Return the [x, y] coordinate for the center point of the cell that contains the specified text.  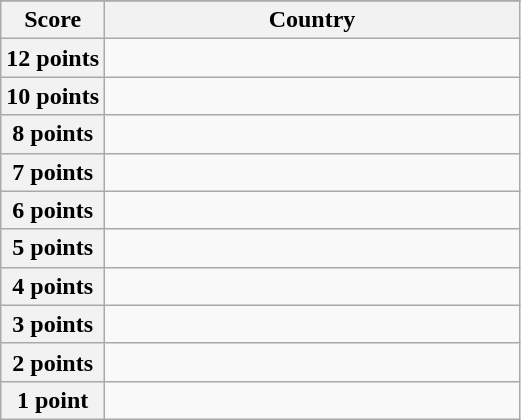
1 point [53, 400]
3 points [53, 324]
2 points [53, 362]
4 points [53, 286]
12 points [53, 58]
8 points [53, 134]
6 points [53, 210]
Country [312, 20]
Score [53, 20]
5 points [53, 248]
10 points [53, 96]
7 points [53, 172]
